Provide the [X, Y] coordinate of the cell's center where the given text is located.  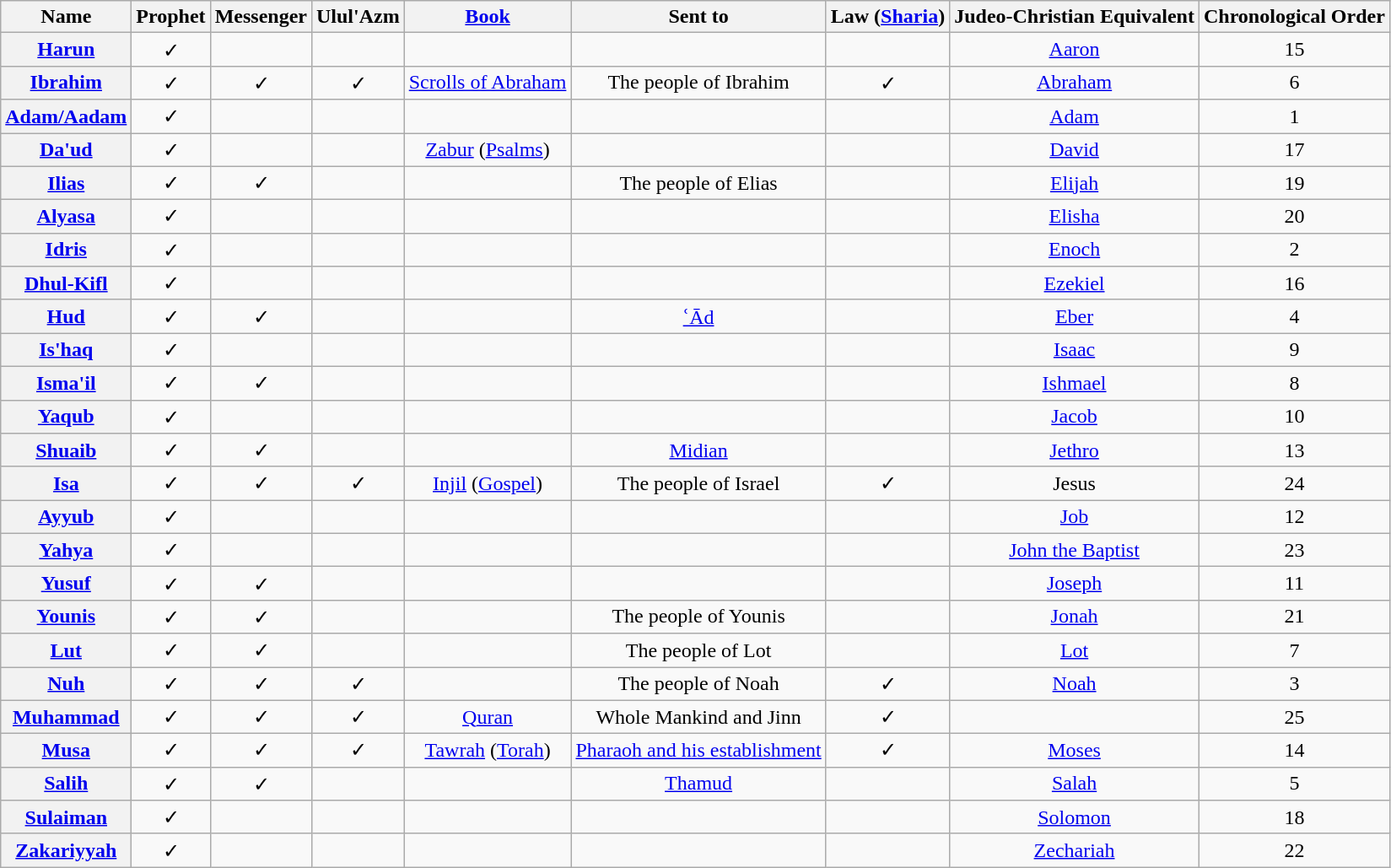
Elijah [1075, 183]
Thamud [698, 784]
5 [1294, 784]
The people of Noah [698, 683]
Judeo-Christian Equivalent [1075, 17]
Noah [1075, 683]
10 [1294, 417]
Younis [66, 617]
Zakariyyah [66, 850]
Elisha [1075, 217]
14 [1294, 751]
Alyasa [66, 217]
Name [66, 17]
3 [1294, 683]
Ilias [66, 183]
15 [1294, 50]
The people of Younis [698, 617]
Da'ud [66, 150]
The people of Lot [698, 650]
Eber [1075, 316]
Is'haq [66, 350]
Jethro [1075, 450]
The people of Ibrahim [698, 83]
Musa [66, 751]
25 [1294, 717]
Lot [1075, 650]
Chronological Order [1294, 17]
Ayyub [66, 517]
Ulul'Azm [358, 17]
Quran [488, 717]
13 [1294, 450]
Ibrahim [66, 83]
8 [1294, 383]
Adam/Aadam [66, 116]
Zechariah [1075, 850]
24 [1294, 483]
Prophet [170, 17]
Yahya [66, 550]
Job [1075, 517]
Aaron [1075, 50]
Shuaib [66, 450]
Muhammad [66, 717]
Isma'il [66, 383]
Whole Mankind and Jinn [698, 717]
21 [1294, 617]
17 [1294, 150]
11 [1294, 584]
Enoch [1075, 250]
7 [1294, 650]
2 [1294, 250]
Midian [698, 450]
Harun [66, 50]
16 [1294, 283]
Dhul-Kifl [66, 283]
Abraham [1075, 83]
Ishmael [1075, 383]
ʿĀd [698, 316]
The people of Elias [698, 183]
19 [1294, 183]
Idris [66, 250]
Sulaiman [66, 817]
Scrolls of Abraham [488, 83]
Isaac [1075, 350]
Moses [1075, 751]
Law (Sharia) [887, 17]
18 [1294, 817]
Jacob [1075, 417]
Salah [1075, 784]
4 [1294, 316]
Salih [66, 784]
Hud [66, 316]
The people of Israel [698, 483]
Adam [1075, 116]
Book [488, 17]
23 [1294, 550]
Pharaoh and his establishment [698, 751]
Tawrah (Torah) [488, 751]
Lut [66, 650]
Joseph [1075, 584]
David [1075, 150]
6 [1294, 83]
20 [1294, 217]
Jesus [1075, 483]
1 [1294, 116]
Injil (Gospel) [488, 483]
Nuh [66, 683]
Ezekiel [1075, 283]
Isa [66, 483]
9 [1294, 350]
Jonah [1075, 617]
Yaqub [66, 417]
22 [1294, 850]
John the Baptist [1075, 550]
Solomon [1075, 817]
Messenger [261, 17]
12 [1294, 517]
Zabur (Psalms) [488, 150]
Sent to [698, 17]
Yusuf [66, 584]
